Locate the cell with the specified text and output its (x, y) center coordinate. 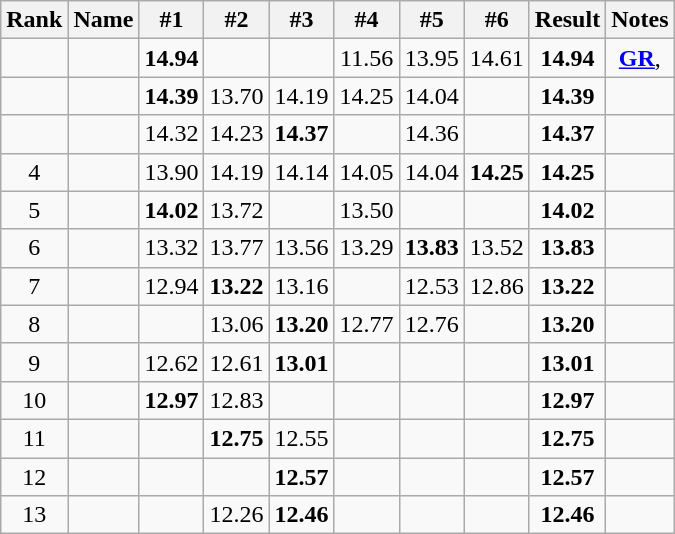
7 (34, 286)
13.29 (366, 248)
13.06 (236, 324)
13.16 (302, 286)
13.70 (236, 96)
12 (34, 477)
12.83 (236, 400)
10 (34, 400)
Result (567, 20)
12.55 (302, 438)
12.53 (432, 286)
14.23 (236, 134)
12.86 (496, 286)
11 (34, 438)
13.50 (366, 210)
13.90 (172, 172)
14.14 (302, 172)
#3 (302, 20)
GR, (640, 58)
Rank (34, 20)
12.62 (172, 362)
#2 (236, 20)
13.56 (302, 248)
13 (34, 515)
13.72 (236, 210)
13.77 (236, 248)
12.61 (236, 362)
5 (34, 210)
14.05 (366, 172)
#1 (172, 20)
Notes (640, 20)
12.76 (432, 324)
11.56 (366, 58)
14.61 (496, 58)
6 (34, 248)
13.95 (432, 58)
9 (34, 362)
12.77 (366, 324)
13.32 (172, 248)
13.52 (496, 248)
8 (34, 324)
12.26 (236, 515)
#4 (366, 20)
12.94 (172, 286)
#6 (496, 20)
14.32 (172, 134)
Name (104, 20)
#5 (432, 20)
14.36 (432, 134)
4 (34, 172)
